Search for the cell housing the specified text and yield its [X, Y] center coordinate. 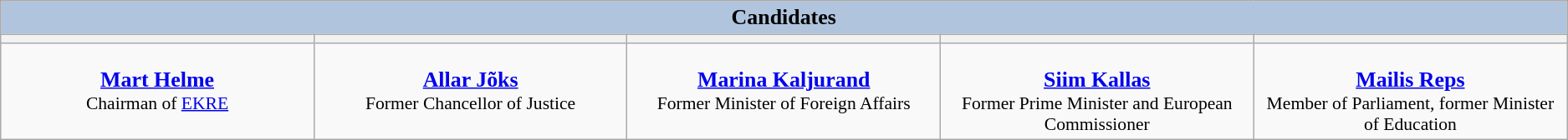
Allar JõksFormer Chancellor of Justice [470, 92]
Mailis RepsMember of Parliament, former Minister of Education [1410, 92]
Candidates [784, 17]
Mart HelmeChairman of EKRE [157, 92]
Marina KaljurandFormer Minister of Foreign Affairs [784, 92]
Siim KallasFormer Prime Minister and European Commissioner [1097, 92]
